Determine the [x, y] coordinate at the center of the cell enclosing the given text.  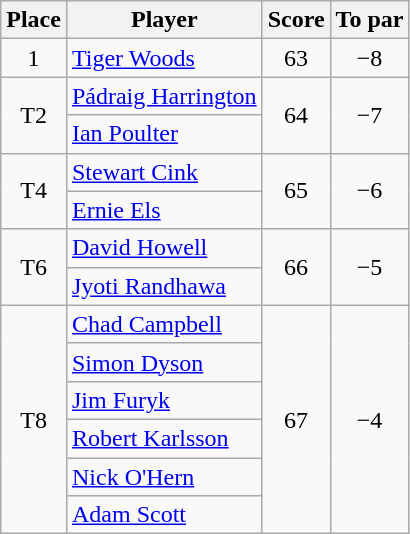
1 [34, 58]
Jim Furyk [164, 400]
T6 [34, 267]
Simon Dyson [164, 362]
T2 [34, 115]
−4 [370, 419]
David Howell [164, 248]
−6 [370, 191]
64 [296, 115]
Chad Campbell [164, 324]
Stewart Cink [164, 172]
65 [296, 191]
Robert Karlsson [164, 438]
Adam Scott [164, 515]
To par [370, 20]
−8 [370, 58]
63 [296, 58]
Place [34, 20]
Ian Poulter [164, 134]
−5 [370, 267]
Jyoti Randhawa [164, 286]
Pádraig Harrington [164, 96]
Nick O'Hern [164, 477]
67 [296, 419]
Tiger Woods [164, 58]
−7 [370, 115]
Ernie Els [164, 210]
Player [164, 20]
T4 [34, 191]
Score [296, 20]
66 [296, 267]
T8 [34, 419]
